From the cell containing the given text, extract its center point as [X, Y] coordinate. 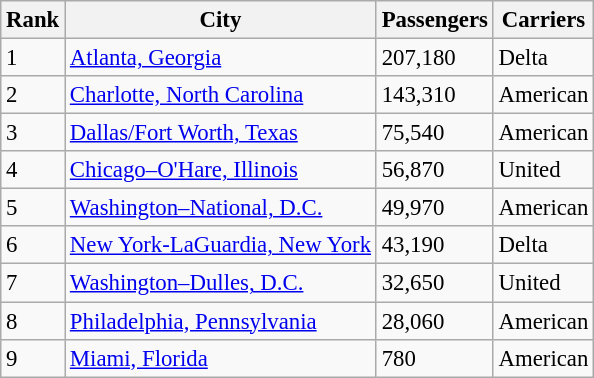
43,190 [434, 245]
56,870 [434, 170]
6 [33, 245]
Rank [33, 20]
New York-LaGuardia, New York [221, 245]
2 [33, 95]
3 [33, 133]
Washington–Dulles, D.C. [221, 283]
143,310 [434, 95]
49,970 [434, 208]
Philadelphia, Pennsylvania [221, 321]
8 [33, 321]
75,540 [434, 133]
Dallas/Fort Worth, Texas [221, 133]
780 [434, 358]
4 [33, 170]
207,180 [434, 58]
28,060 [434, 321]
Passengers [434, 20]
Chicago–O'Hare, Illinois [221, 170]
5 [33, 208]
1 [33, 58]
7 [33, 283]
City [221, 20]
Washington–National, D.C. [221, 208]
Charlotte, North Carolina [221, 95]
32,650 [434, 283]
Atlanta, Georgia [221, 58]
Carriers [543, 20]
9 [33, 358]
Miami, Florida [221, 358]
